Search for the cell housing the specified text and yield its [x, y] center coordinate. 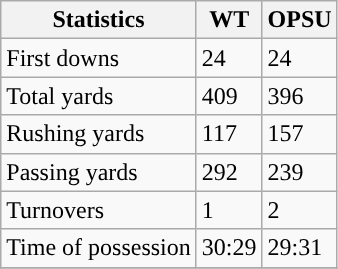
239 [300, 172]
Statistics [99, 20]
157 [300, 134]
Turnovers [99, 210]
29:31 [300, 248]
2 [300, 210]
396 [300, 96]
Time of possession [99, 248]
OPSU [300, 20]
117 [229, 134]
Total yards [99, 96]
WT [229, 20]
First downs [99, 58]
1 [229, 210]
292 [229, 172]
30:29 [229, 248]
409 [229, 96]
Rushing yards [99, 134]
Passing yards [99, 172]
